Return the (x, y) coordinate for the center point of the cell that contains the specified text.  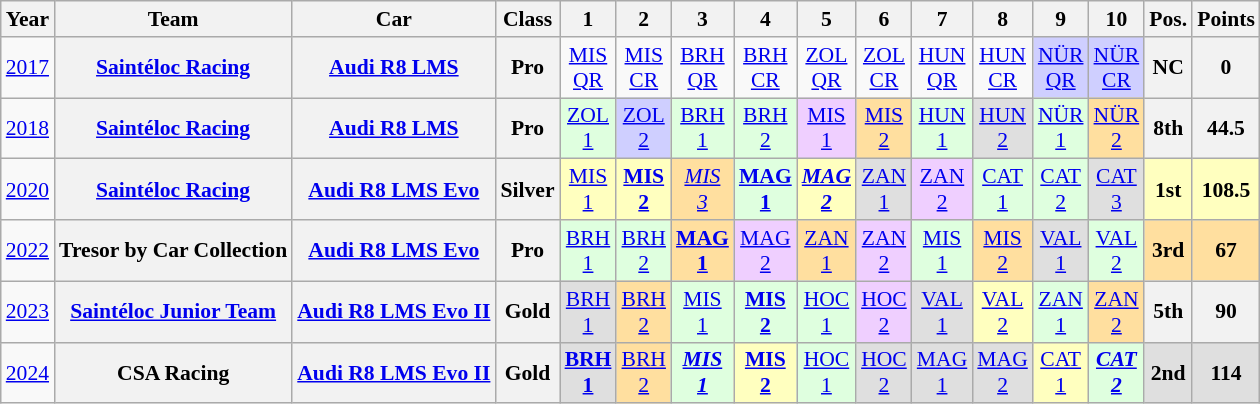
NÜR1 (1061, 128)
44.5 (1226, 128)
NÜRCR (1117, 68)
Year (28, 19)
Pos. (1168, 19)
MISCR (644, 68)
67 (1226, 250)
6 (884, 19)
8 (1002, 19)
Car (394, 19)
5th (1168, 312)
NÜRQR (1061, 68)
BRHCR (766, 68)
108.5 (1226, 190)
8th (1168, 128)
Tresor by Car Collection (173, 250)
3rd (1168, 250)
Class (527, 19)
BRHQR (702, 68)
10 (1117, 19)
114 (1226, 372)
NÜR2 (1117, 128)
2024 (28, 372)
2022 (28, 250)
Silver (527, 190)
Points (1226, 19)
ZOL1 (588, 128)
2020 (28, 190)
90 (1226, 312)
CSA Racing (173, 372)
NC (1168, 68)
MISQR (588, 68)
CAT3 (1117, 190)
7 (942, 19)
9 (1061, 19)
2 (644, 19)
3 (702, 19)
4 (766, 19)
1 (588, 19)
Team (173, 19)
Saintéloc Junior Team (173, 312)
HUN2 (1002, 128)
ZOLQR (826, 68)
2nd (1168, 372)
0 (1226, 68)
HUNQR (942, 68)
HUN1 (942, 128)
HUNCR (1002, 68)
MIS3 (702, 190)
2017 (28, 68)
2023 (28, 312)
1st (1168, 190)
ZOLCR (884, 68)
ZOL2 (644, 128)
5 (826, 19)
2018 (28, 128)
